Find where the given text appears and provide that cell's center as [x, y] coordinate. 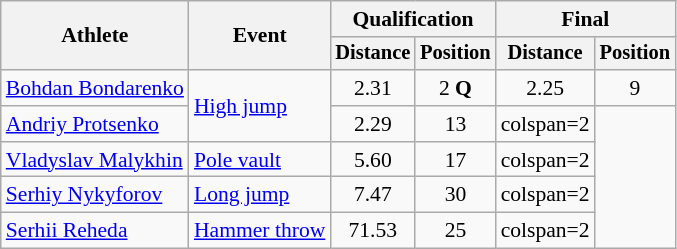
17 [455, 160]
9 [635, 88]
7.47 [372, 195]
Vladyslav Malykhin [95, 160]
Andriy Protsenko [95, 124]
Bohdan Bondarenko [95, 88]
2.31 [372, 88]
Event [260, 36]
2.29 [372, 124]
Athlete [95, 36]
Serhii Reheda [95, 231]
2 Q [455, 88]
Serhiy Nykyforov [95, 195]
Hammer throw [260, 231]
Pole vault [260, 160]
30 [455, 195]
2.25 [546, 88]
71.53 [372, 231]
Long jump [260, 195]
13 [455, 124]
Final [586, 19]
5.60 [372, 160]
Qualification [412, 19]
High jump [260, 106]
25 [455, 231]
